Extract the (X, Y) coordinate from the center of the cell holding the provided text.  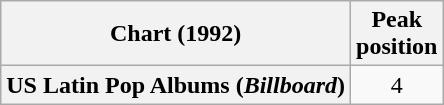
Chart (1992) (176, 34)
US Latin Pop Albums (Billboard) (176, 85)
Peakposition (397, 34)
4 (397, 85)
